Return (x, y) of the center of cell containing provided text 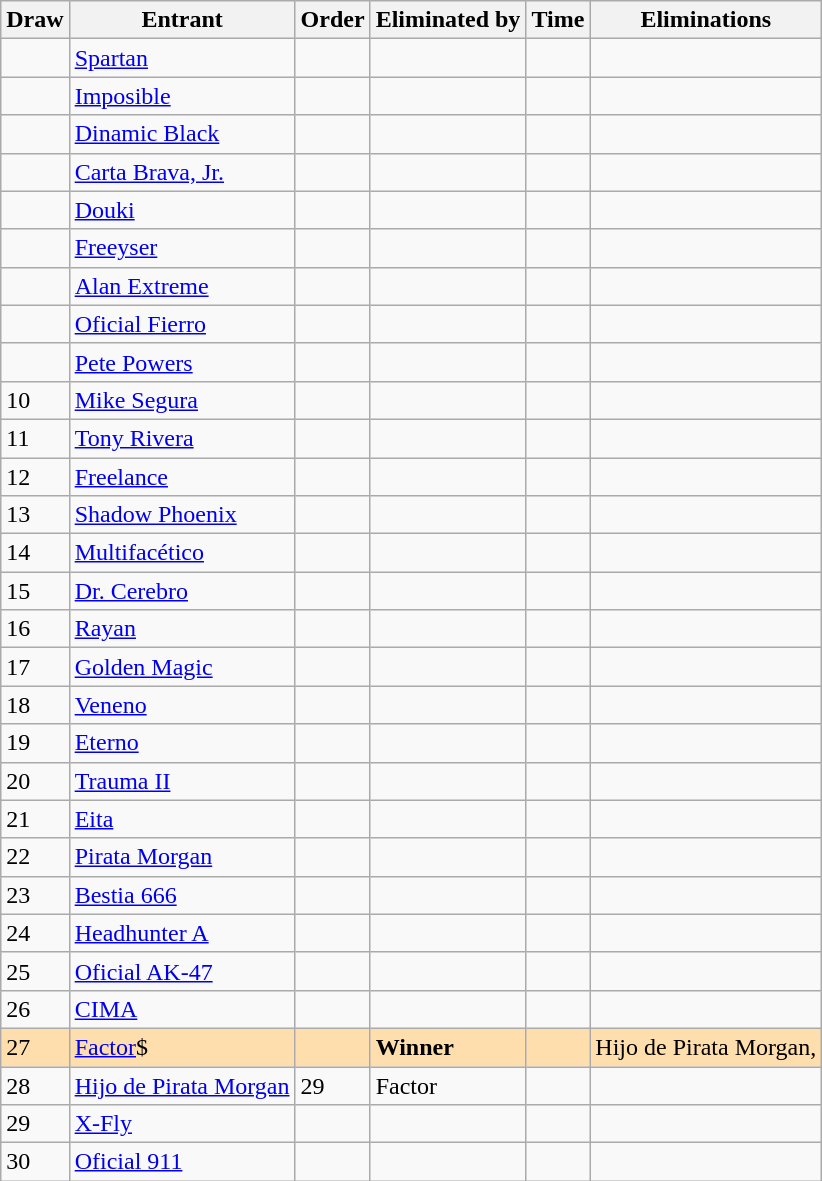
21 (35, 819)
17 (35, 667)
Tony Rivera (182, 438)
Order (332, 20)
Oficial Fierro (182, 324)
Carta Brava, Jr. (182, 172)
Eterno (182, 743)
Hijo de Pirata Morgan (182, 1085)
Factor$ (182, 1047)
Dinamic Black (182, 134)
X-Fly (182, 1124)
Trauma II (182, 781)
22 (35, 857)
14 (35, 553)
Oficial AK-47 (182, 971)
Draw (35, 20)
Bestia 666 (182, 895)
24 (35, 933)
30 (35, 1162)
20 (35, 781)
Shadow Phoenix (182, 515)
Freelance (182, 477)
11 (35, 438)
Entrant (182, 20)
13 (35, 515)
Veneno (182, 705)
Dr. Cerebro (182, 591)
CIMA (182, 1009)
Freeyser (182, 248)
15 (35, 591)
Factor (448, 1085)
Imposible (182, 96)
Hijo de Pirata Morgan, (706, 1047)
Eliminated by (448, 20)
26 (35, 1009)
Rayan (182, 629)
10 (35, 400)
Mike Segura (182, 400)
Time (558, 20)
12 (35, 477)
23 (35, 895)
Eliminations (706, 20)
Eita (182, 819)
Douki (182, 210)
Alan Extreme (182, 286)
Pirata Morgan (182, 857)
19 (35, 743)
16 (35, 629)
Oficial 911 (182, 1162)
28 (35, 1085)
Multifacético (182, 553)
Golden Magic (182, 667)
Spartan (182, 58)
Pete Powers (182, 362)
18 (35, 705)
25 (35, 971)
Winner (448, 1047)
Headhunter A (182, 933)
27 (35, 1047)
